Extract the [x, y] coordinate from the center of the cell holding the provided text.  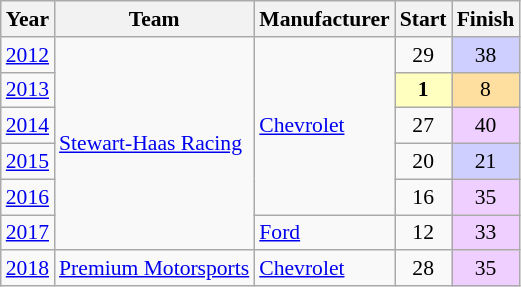
Ford [324, 233]
12 [424, 233]
16 [424, 197]
2017 [28, 233]
Premium Motorsports [154, 269]
8 [486, 90]
20 [424, 162]
Stewart-Haas Racing [154, 144]
2012 [28, 55]
Year [28, 19]
2016 [28, 197]
27 [424, 126]
2013 [28, 90]
2015 [28, 162]
Manufacturer [324, 19]
21 [486, 162]
1 [424, 90]
2014 [28, 126]
29 [424, 55]
Team [154, 19]
Start [424, 19]
28 [424, 269]
40 [486, 126]
2018 [28, 269]
38 [486, 55]
Finish [486, 19]
33 [486, 233]
